Identify which cell holds the provided text, then report its (x, y) central coordinate. 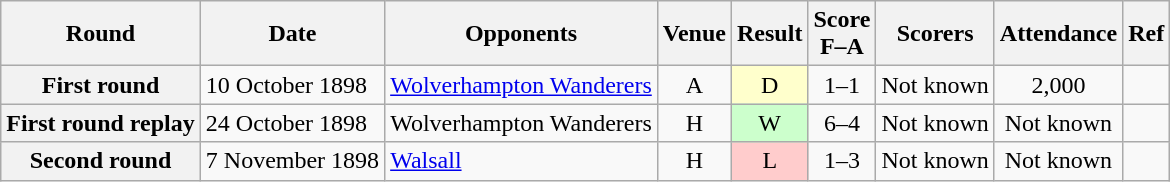
L (770, 161)
Date (292, 34)
7 November 1898 (292, 161)
Attendance (1058, 34)
Second round (101, 161)
Round (101, 34)
1–3 (842, 161)
Ref (1146, 34)
First round (101, 85)
Result (770, 34)
W (770, 123)
24 October 1898 (292, 123)
Scorers (935, 34)
10 October 1898 (292, 85)
1–1 (842, 85)
Walsall (522, 161)
6–4 (842, 123)
D (770, 85)
Opponents (522, 34)
ScoreF–A (842, 34)
First round replay (101, 123)
Venue (694, 34)
2,000 (1058, 85)
A (694, 85)
